Provide the [X, Y] coordinate of the cell's center where the given text is located.  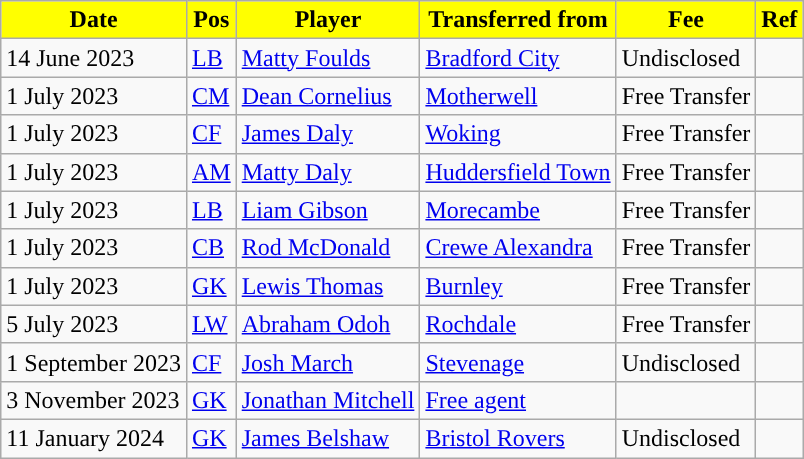
Morecambe [518, 210]
Motherwell [518, 96]
CB [211, 248]
Fee [686, 20]
Stevenage [518, 362]
Crewe Alexandra [518, 248]
Ref [780, 20]
Rochdale [518, 324]
14 June 2023 [94, 58]
Liam Gibson [328, 210]
Dean Cornelius [328, 96]
Lewis Thomas [328, 286]
CM [211, 96]
Burnley [518, 286]
Free agent [518, 400]
Huddersfield Town [518, 172]
1 September 2023 [94, 362]
Player [328, 20]
Date [94, 20]
11 January 2024 [94, 438]
James Daly [328, 134]
LW [211, 324]
AM [211, 172]
Matty Daly [328, 172]
Josh March [328, 362]
Bradford City [518, 58]
5 July 2023 [94, 324]
Rod McDonald [328, 248]
James Belshaw [328, 438]
Abraham Odoh [328, 324]
3 November 2023 [94, 400]
Woking [518, 134]
Jonathan Mitchell [328, 400]
Bristol Rovers [518, 438]
Pos [211, 20]
Transferred from [518, 20]
Matty Foulds [328, 58]
